Search for the cell housing the specified text and yield its (X, Y) center coordinate. 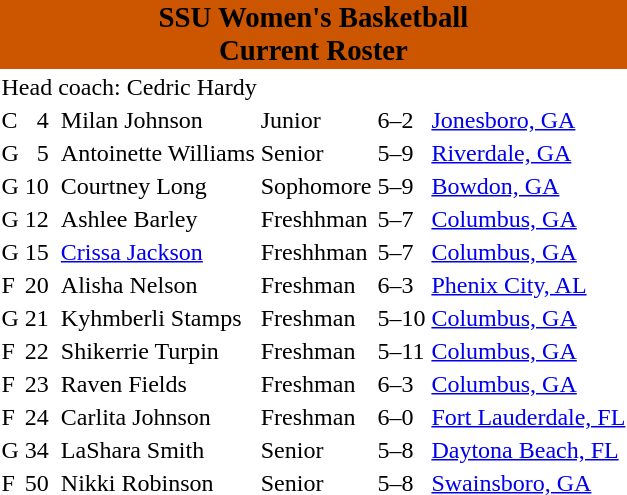
Head coach: Cedric Hardy (214, 87)
6–2 (402, 120)
Alisha Nelson (158, 285)
5–8 (402, 450)
Kyhmberli Stamps (158, 318)
Riverdale, GA (528, 153)
21 (36, 318)
Phenix City, AL (528, 285)
LaShara Smith (158, 450)
23 (36, 384)
Bowdon, GA (528, 186)
34 (36, 450)
10 (36, 186)
Milan Johnson (158, 120)
Sophomore (316, 186)
Carlita Johnson (158, 417)
12 (36, 219)
Antoinette Williams (158, 153)
Jonesboro, GA (528, 120)
24 (36, 417)
Fort Lauderdale, FL (528, 417)
Daytona Beach, FL (528, 450)
Ashlee Barley (158, 219)
SSU Women's BasketballCurrent Roster (314, 34)
5–10 (402, 318)
5 (36, 153)
Raven Fields (158, 384)
Junior (316, 120)
5–11 (402, 351)
6–0 (402, 417)
Shikerrie Turpin (158, 351)
22 (36, 351)
Courtney Long (158, 186)
C (10, 120)
Crissa Jackson (158, 252)
4 (36, 120)
20 (36, 285)
15 (36, 252)
